Extract the (x, y) coordinate from the center of the cell holding the provided text.  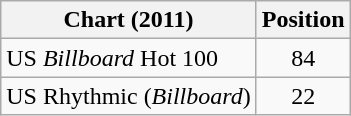
84 (303, 58)
Chart (2011) (129, 20)
22 (303, 96)
US Rhythmic (Billboard) (129, 96)
US Billboard Hot 100 (129, 58)
Position (303, 20)
